Scan for the cell matching the given text and deliver its (x, y) coordinate at center. 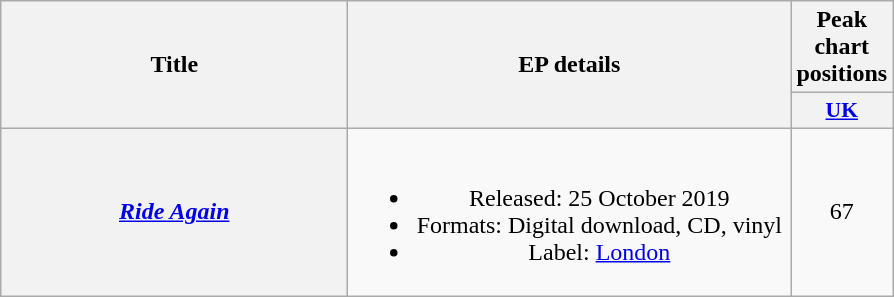
UK (842, 111)
Ride Again (174, 212)
EP details (570, 65)
Title (174, 65)
67 (842, 212)
Peak chart positions (842, 47)
Released: 25 October 2019Formats: Digital download, CD, vinylLabel: London (570, 212)
